Return the [X, Y] coordinate for the center point of the cell that contains the specified text.  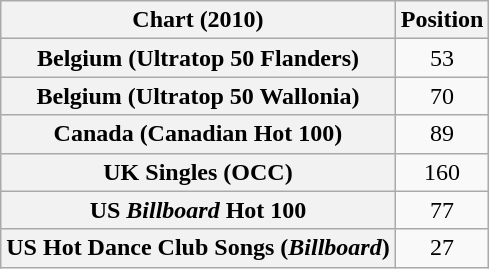
Belgium (Ultratop 50 Wallonia) [198, 96]
27 [442, 248]
89 [442, 134]
US Billboard Hot 100 [198, 210]
Position [442, 20]
UK Singles (OCC) [198, 172]
53 [442, 58]
Belgium (Ultratop 50 Flanders) [198, 58]
US Hot Dance Club Songs (Billboard) [198, 248]
Chart (2010) [198, 20]
77 [442, 210]
Canada (Canadian Hot 100) [198, 134]
70 [442, 96]
160 [442, 172]
